Output the [X, Y] coordinate of the center of the cell containing the given text.  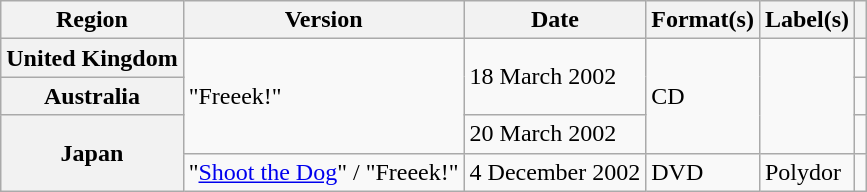
Label(s) [806, 20]
4 December 2002 [555, 172]
Version [324, 20]
Format(s) [703, 20]
Polydor [806, 172]
Region [92, 20]
Japan [92, 153]
"Shoot the Dog" / "Freeek!" [324, 172]
Australia [92, 96]
CD [703, 96]
18 March 2002 [555, 77]
Date [555, 20]
20 March 2002 [555, 134]
DVD [703, 172]
United Kingdom [92, 58]
"Freeek!" [324, 96]
